Identify which cell holds the provided text, then report its [X, Y] central coordinate. 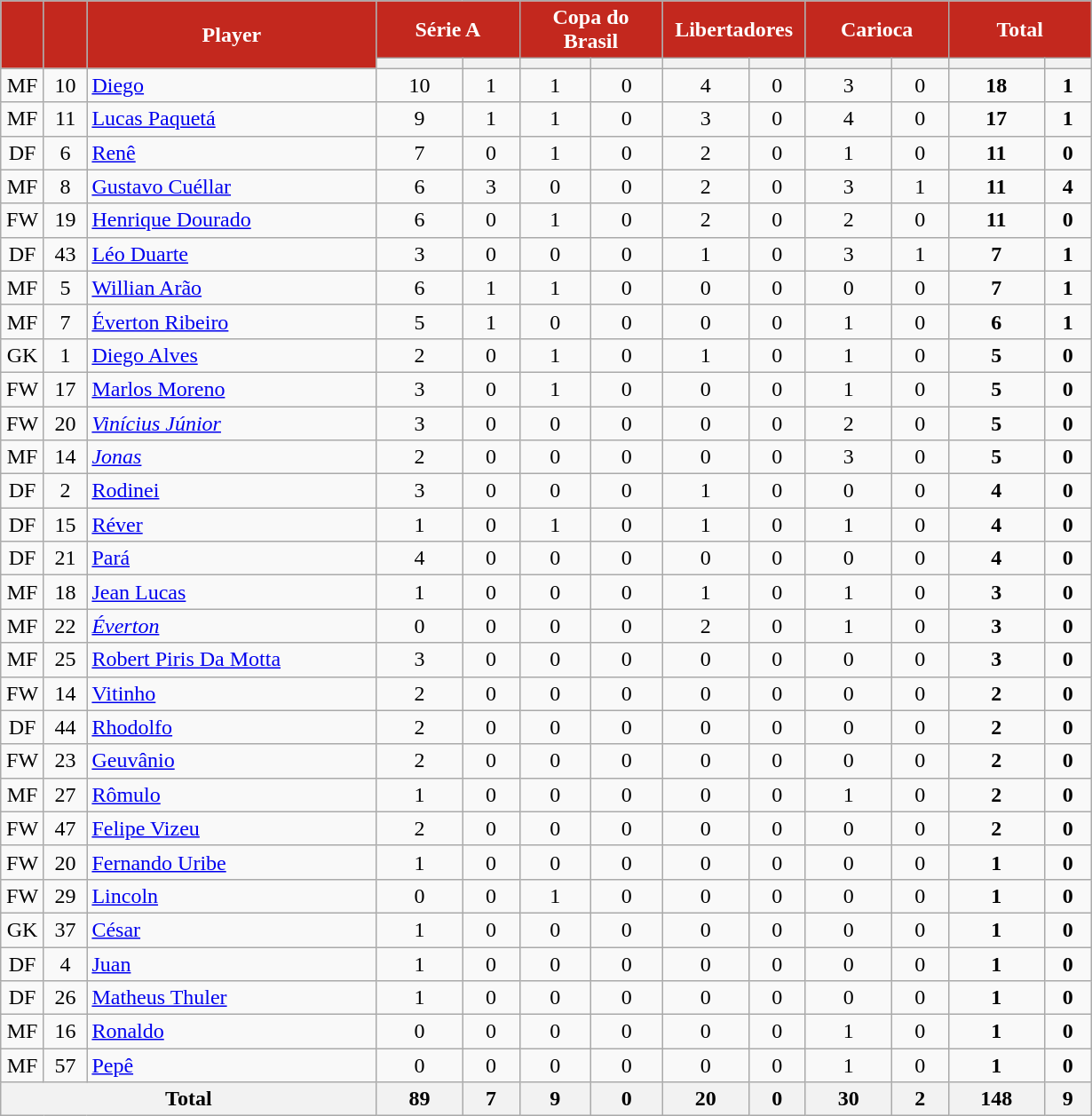
Renê [232, 153]
Player [232, 35]
47 [66, 828]
Léo Duarte [232, 254]
Rodinei [232, 491]
Diego [232, 85]
Réver [232, 525]
21 [66, 558]
37 [66, 930]
19 [66, 220]
43 [66, 254]
Geuvânio [232, 761]
148 [996, 1099]
27 [66, 795]
Vitinho [232, 693]
26 [66, 998]
Vinícius Júnior [232, 423]
Jean Lucas [232, 592]
25 [66, 660]
Diego Alves [232, 355]
Jonas [232, 457]
Matheus Thuler [232, 998]
29 [66, 896]
Lucas Paquetá [232, 119]
Carioca [877, 30]
Éverton Ribeiro [232, 321]
Gustavo Cuéllar [232, 186]
Henrique Dourado [232, 220]
Lincoln [232, 896]
Pepê [232, 1065]
30 [849, 1099]
César [232, 930]
89 [419, 1099]
16 [66, 1032]
Marlos Moreno [232, 389]
44 [66, 727]
Copa do Brasil [591, 30]
15 [66, 525]
Juan [232, 963]
57 [66, 1065]
23 [66, 761]
Rhodolfo [232, 727]
Willian Arão [232, 288]
Felipe Vizeu [232, 828]
8 [66, 186]
Robert Piris Da Motta [232, 660]
Éverton [232, 626]
Fernando Uribe [232, 862]
Série A [447, 30]
Pará [232, 558]
22 [66, 626]
Libertadores [733, 30]
Rômulo [232, 795]
Ronaldo [232, 1032]
